Provide the [X, Y] coordinate of the cell's center where the given text is located.  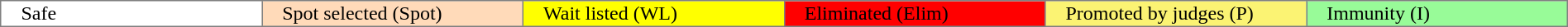
Safe [131, 14]
Wait listed (WL) [653, 14]
Immunity (I) [1437, 14]
Spot selected (Spot) [392, 14]
Eliminated (Elim) [915, 14]
Promoted by judges (P) [1176, 14]
